Extract the (x, y) coordinate from the center of the cell holding the provided text.  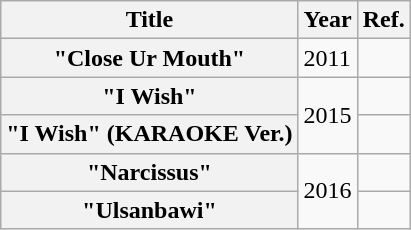
2011 (328, 58)
Year (328, 20)
Title (150, 20)
"Narcissus" (150, 172)
2015 (328, 115)
"I Wish" (KARAOKE Ver.) (150, 134)
"Ulsanbawi" (150, 210)
Ref. (384, 20)
2016 (328, 191)
"Close Ur Mouth" (150, 58)
"I Wish" (150, 96)
